From the cell containing the given text, extract its center point as [x, y] coordinate. 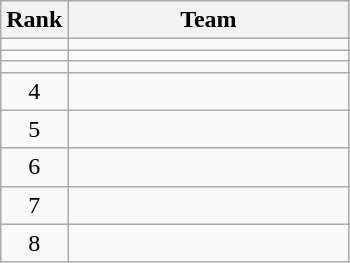
7 [34, 205]
Rank [34, 20]
5 [34, 129]
6 [34, 167]
Team [208, 20]
8 [34, 243]
4 [34, 91]
